Find where the given text appears and provide that cell's center as [x, y] coordinate. 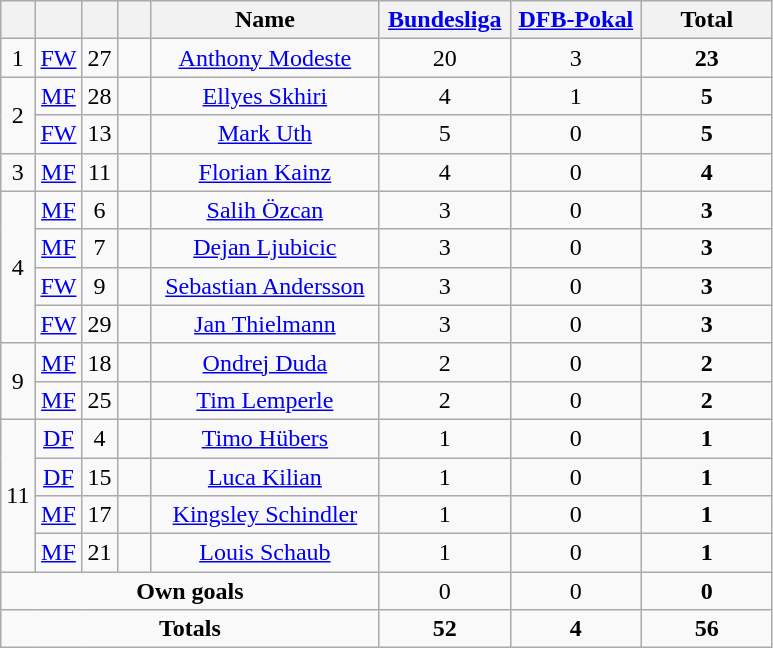
18 [100, 362]
Totals [190, 629]
25 [100, 400]
56 [706, 629]
6 [100, 210]
7 [100, 248]
Kingsley Schindler [266, 515]
23 [706, 58]
15 [100, 477]
Jan Thielmann [266, 324]
21 [100, 553]
DFB-Pokal [576, 20]
Tim Lemperle [266, 400]
Ondrej Duda [266, 362]
Florian Kainz [266, 172]
Louis Schaub [266, 553]
Timo Hübers [266, 438]
Dejan Ljubicic [266, 248]
17 [100, 515]
52 [444, 629]
20 [444, 58]
Anthony Modeste [266, 58]
27 [100, 58]
Name [266, 20]
Salih Özcan [266, 210]
Bundesliga [444, 20]
13 [100, 134]
Total [706, 20]
Sebastian Andersson [266, 286]
Own goals [190, 591]
Ellyes Skhiri [266, 96]
Luca Kilian [266, 477]
28 [100, 96]
29 [100, 324]
Mark Uth [266, 134]
